Return the (x, y) coordinate for the center point of the cell that contains the specified text.  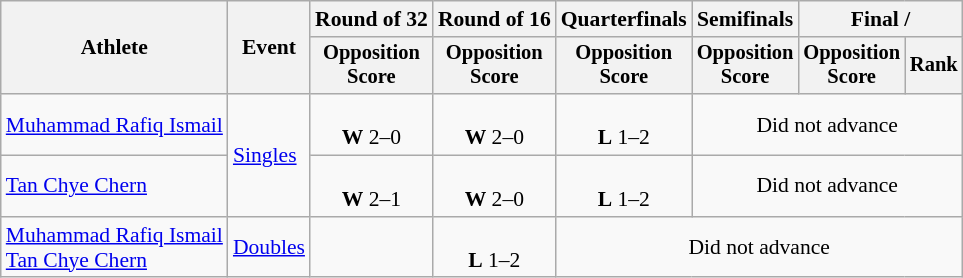
Semifinals (746, 19)
Muhammad Rafiq IsmailTan Chye Chern (114, 248)
Round of 16 (494, 19)
Event (269, 48)
Singles (269, 155)
Athlete (114, 48)
Final / (880, 19)
W 2–1 (372, 186)
Doubles (269, 248)
Muhammad Rafiq Ismail (114, 124)
Tan Chye Chern (114, 186)
Round of 32 (372, 19)
Quarterfinals (624, 19)
Rank (934, 66)
